Scan for the cell matching the given text and deliver its [X, Y] coordinate at center. 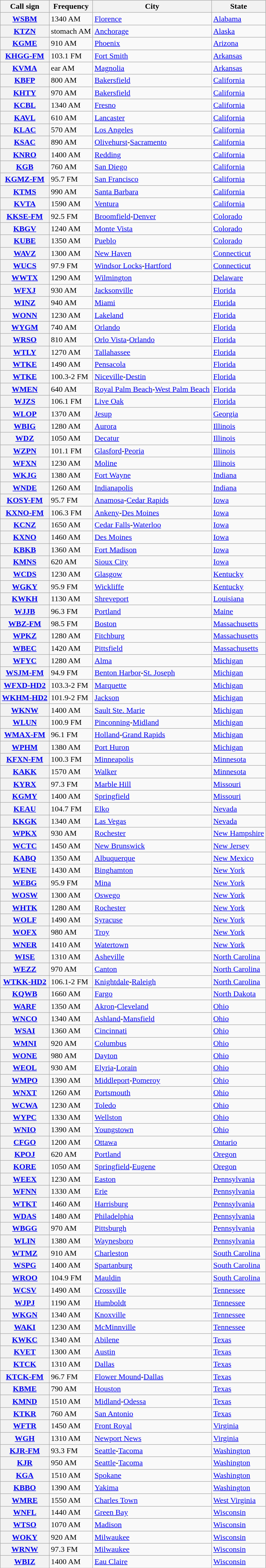
Glasgow [152, 574]
Sioux City [152, 562]
KMNS [25, 562]
KEAU [25, 809]
WTKT [25, 1204]
Madison [152, 1525]
WOKY [25, 1537]
Monte Vista [152, 229]
WEBG [25, 883]
Wickliffe [152, 587]
Syracuse [152, 920]
Crossville [152, 1290]
Fitchburg [152, 636]
WCSV [25, 1290]
WEZZ [25, 969]
Live Oak [152, 401]
890 AM [71, 142]
Front Royal [152, 1426]
Indianapolis [152, 488]
98.5 FM [71, 624]
KXNO [25, 537]
WUCS [25, 266]
Abilene [152, 1340]
KPOJ [25, 1155]
Boston [152, 624]
KTCK-FM [25, 1377]
Phoenix [152, 43]
WAVZ [25, 253]
KLAC [25, 130]
Dallas [152, 1364]
WMEN [25, 389]
Holland-Grand Rapids [152, 735]
Youngstown [152, 1130]
Orlo Vista-Orlando [152, 340]
Ottawa [152, 1142]
KTKR [25, 1414]
WPKX [25, 833]
1070 AM [71, 1525]
940 AM [71, 303]
Portsmouth [152, 1093]
KABQ [25, 858]
KWKH [25, 599]
KVET [25, 1352]
Fort Madison [152, 550]
San Francisco [152, 179]
Toledo [152, 1105]
1190 AM [71, 1302]
Des Moines [152, 537]
Flower Mound-Dallas [152, 1377]
WZPN [25, 451]
New Mexico [239, 858]
WROO [25, 1278]
Tallahassee [152, 352]
94.9 FM [71, 673]
WKHM-HD2 [25, 698]
Dayton [152, 1056]
WTKK-HD2 [25, 982]
KAKK [25, 772]
WJZS [25, 401]
WEEX [25, 1179]
State [239, 6]
KHTY [25, 93]
WLOP [25, 414]
KBFP [25, 80]
KBKB [25, 550]
KKSE-FM [25, 216]
WNDE [25, 488]
Florence [152, 19]
Miami [152, 303]
WISE [25, 957]
Pinconning-Midland [152, 722]
Frequency [71, 6]
KVMA [25, 68]
KBME [25, 1389]
Broomfield-Denver [152, 216]
Knightdale-Raleigh [152, 982]
Green Bay [152, 1512]
104.9 FM [71, 1278]
Humboldt [152, 1302]
Ventura [152, 204]
WKJG [25, 475]
KYRX [25, 784]
Ashland-Mansfield [152, 1019]
WTMZ [25, 1253]
WBZ-FM [25, 624]
WOFX [25, 932]
96.7 FM [71, 1377]
Santa Barbara [152, 192]
WSBM [25, 19]
KKGK [25, 821]
1270 AM [71, 352]
Springfield-Eugene [152, 1167]
WJPJ [25, 1302]
740 AM [71, 327]
1480 AM [71, 1216]
WLIN [25, 1241]
Shreveport [152, 599]
WBEC [25, 648]
Watertown [152, 945]
KGA [25, 1475]
McMinnville [152, 1327]
Aurora [152, 426]
Philadelphia [152, 1216]
Asheville [152, 957]
Pittsburgh [152, 1228]
San Diego [152, 167]
Spokane [152, 1475]
KTZN [25, 31]
Alma [152, 661]
Charles Town [152, 1500]
WCTC [25, 846]
WSAI [25, 1031]
Marquette [152, 685]
Olivehurst-Sacramento [152, 142]
KCBL [25, 105]
WRSO [25, 340]
100.3-2 FM [71, 377]
Lancaster [152, 117]
KWKC [25, 1340]
Alabama [239, 19]
WINZ [25, 303]
WHTK [25, 907]
Wilmington [152, 278]
WRNW [25, 1550]
KFXN-FM [25, 760]
950 AM [71, 1463]
790 AM [71, 1389]
WMNI [25, 1043]
Lakeland [152, 315]
Minneapolis [152, 760]
990 AM [71, 192]
ear AM [71, 68]
Harrisburg [152, 1204]
KGMZ-FM [25, 179]
97.9 FM [71, 266]
WCWA [25, 1105]
WFNN [25, 1191]
800 AM [71, 80]
KGME [25, 43]
KMND [25, 1401]
Oswego [152, 895]
Elyria-Lorain [152, 1068]
Orlando [152, 327]
WJJB [25, 611]
KJR [25, 1463]
New Hampshire [239, 833]
Fort Wayne [152, 475]
106.1-2 FM [71, 982]
KOSY-FM [25, 500]
KQWB [25, 994]
Call sign [25, 6]
Charleston [152, 1253]
WNFL [25, 1512]
New Jersey [239, 846]
Fresno [152, 105]
Yakima [152, 1488]
Jacksonville [152, 290]
WFXD-HD2 [25, 685]
WONN [25, 315]
Georgia [239, 414]
100.9 FM [71, 722]
1430 AM [71, 870]
West Virginia [239, 1500]
Wellston [152, 1117]
Middleport-Pomeroy [152, 1080]
106.1 FM [71, 401]
Moline [152, 463]
Anchorage [152, 31]
101.9-2 FM [71, 698]
103.3-2 FM [71, 685]
WDAS [25, 1216]
WMRE [25, 1500]
Benton Harbor-St. Joseph [152, 673]
810 AM [71, 340]
Springfield [152, 796]
KBGV [25, 229]
Anamosa-Cedar Rapids [152, 500]
WFXN [25, 463]
WBIG [25, 426]
WEOL [25, 1068]
WONE [25, 1056]
KTMS [25, 192]
Mauldin [152, 1278]
KXNO-FM [25, 512]
Los Angeles [152, 130]
1590 AM [71, 204]
WCDS [25, 574]
1660 AM [71, 994]
Akron-Cleveland [152, 1006]
1130 AM [71, 599]
KNRO [25, 155]
WGKY [25, 587]
93.3 FM [71, 1451]
Arizona [239, 43]
Alaska [239, 31]
stomach AM [71, 31]
96.1 FM [71, 735]
Waynesboro [152, 1241]
Redding [152, 155]
Ontario [239, 1142]
1240 AM [71, 229]
Albuquerque [152, 858]
Canton [152, 969]
KTCK [25, 1364]
WPHM [25, 747]
Spartanburg [152, 1265]
Columbus [152, 1043]
KORE [25, 1167]
1370 AM [71, 414]
Mina [152, 883]
1410 AM [71, 945]
1420 AM [71, 648]
WKGN [25, 1315]
570 AM [71, 130]
WBIZ [25, 1562]
Ankeny-Des Moines [152, 512]
Port Huron [152, 747]
Windsor Locks-Hartford [152, 266]
96.3 FM [71, 611]
WMPO [25, 1080]
North Dakota [239, 994]
Knoxville [152, 1315]
KSAC [25, 142]
Niceville-Destin [152, 377]
Las Vegas [152, 821]
WAKI [25, 1327]
WNCO [25, 1019]
KGB [25, 167]
WPKZ [25, 636]
100.3 FM [71, 760]
WMAX-FM [25, 735]
101.1 FM [71, 451]
1200 AM [71, 1142]
WGH [25, 1438]
Jesup [152, 414]
103.1 FM [71, 56]
KBBO [25, 1488]
WARF [25, 1006]
KAVL [25, 117]
Pensacola [152, 365]
WTLY [25, 352]
104.7 FM [71, 809]
Easton [152, 1179]
1440 AM [71, 1512]
Troy [152, 932]
WSJM-FM [25, 673]
Binghamton [152, 870]
WNER [25, 945]
WNXT [25, 1093]
WTSO [25, 1525]
WENE [25, 870]
Midland-Odessa [152, 1401]
Fargo [152, 994]
KCNZ [25, 525]
WBGG [25, 1228]
1570 AM [71, 772]
WFTR [25, 1426]
Cincinnati [152, 1031]
WNIO [25, 1130]
Decatur [152, 438]
WOLF [25, 920]
WFXJ [25, 290]
106.3 FM [71, 512]
Louisiana [239, 599]
1550 AM [71, 1500]
San Antonio [152, 1414]
WKNW [25, 710]
WWTX [25, 278]
WOSW [25, 895]
WFYC [25, 661]
1290 AM [71, 278]
WYPC [25, 1117]
City [152, 6]
Delaware [239, 278]
1650 AM [71, 525]
Maine [239, 611]
Eau Claire [152, 1562]
New Brunswick [152, 846]
WDZ [25, 438]
Fort Smith [152, 56]
WSPG [25, 1265]
Houston [152, 1389]
New Haven [152, 253]
Jackson [152, 698]
KHGG-FM [25, 56]
Austin [152, 1352]
CFGO [25, 1142]
610 AM [71, 117]
640 AM [71, 389]
92.5 FM [71, 216]
Royal Palm Beach-West Palm Beach [152, 389]
KGMY [25, 796]
KUBE [25, 241]
Magnolia [152, 68]
Pueblo [152, 241]
Walker [152, 772]
Glasford-Peoria [152, 451]
Elko [152, 809]
Pittsfield [152, 648]
Newport News [152, 1438]
WLUN [25, 722]
KJR-FM [25, 1451]
KVTA [25, 204]
Marble Hill [152, 784]
Erie [152, 1191]
Cedar Falls-Waterloo [152, 525]
Sault Ste. Marie [152, 710]
WYGM [25, 327]
